Determine the (x, y) coordinate at the center of the cell enclosing the given text.  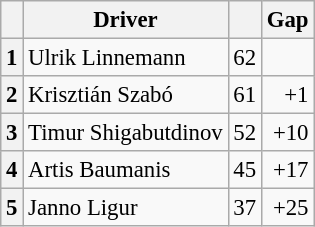
37 (244, 208)
52 (244, 133)
Ulrik Linnemann (126, 58)
Krisztián Szabó (126, 95)
Artis Baumanis (126, 170)
5 (12, 208)
+25 (287, 208)
Timur Shigabutdinov (126, 133)
+1 (287, 95)
Gap (287, 20)
61 (244, 95)
2 (12, 95)
Janno Ligur (126, 208)
62 (244, 58)
1 (12, 58)
Driver (126, 20)
+17 (287, 170)
+10 (287, 133)
45 (244, 170)
3 (12, 133)
4 (12, 170)
